Output the [x, y] coordinate of the center of the cell containing the given text.  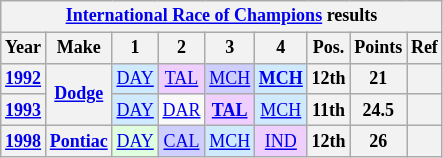
3 [230, 48]
DAR [182, 110]
CAL [182, 140]
4 [282, 48]
11th [328, 110]
1998 [24, 140]
Pos. [328, 48]
Year [24, 48]
1993 [24, 110]
Points [378, 48]
26 [378, 140]
Ref [425, 48]
21 [378, 78]
1992 [24, 78]
International Race of Champions results [222, 16]
IND [282, 140]
24.5 [378, 110]
2 [182, 48]
Make [78, 48]
Pontiac [78, 140]
1 [135, 48]
Dodge [78, 94]
